From the cell containing the given text, extract its center point as [x, y] coordinate. 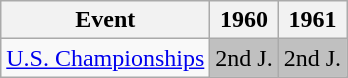
1960 [244, 20]
U.S. Championships [106, 58]
1961 [312, 20]
Event [106, 20]
